Determine the [x, y] coordinate at the center of the cell enclosing the given text.  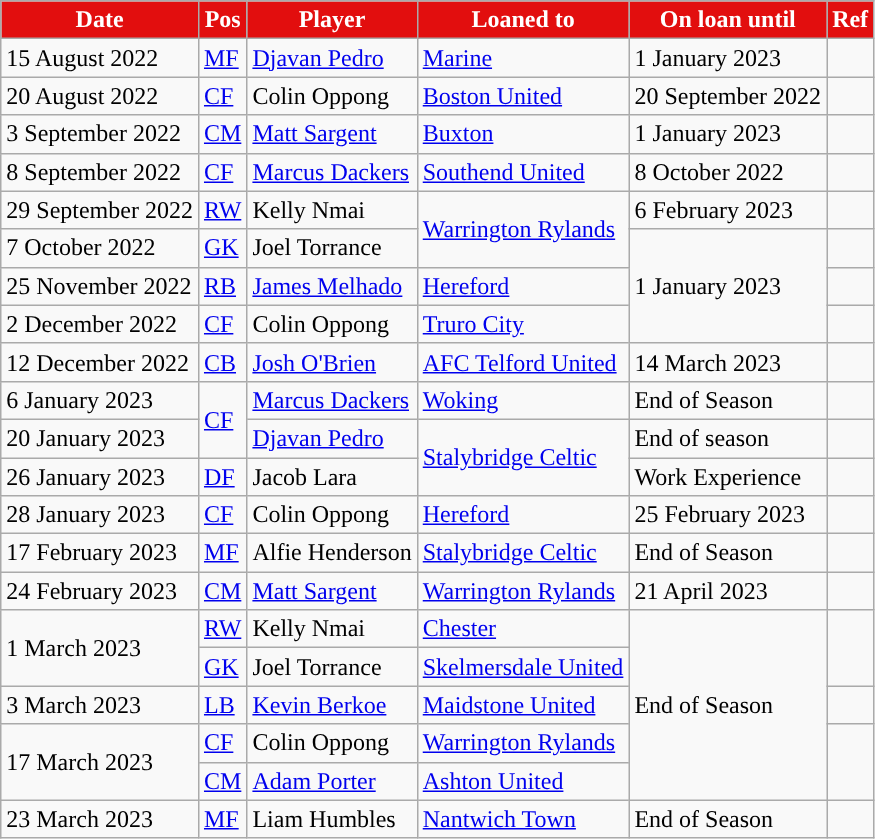
8 September 2022 [100, 172]
Marine [523, 58]
14 March 2023 [728, 362]
Chester [523, 629]
Kevin Berkoe [332, 705]
Pos [222, 20]
17 March 2023 [100, 762]
15 August 2022 [100, 58]
3 March 2023 [100, 705]
Work Experience [728, 477]
Truro City [523, 324]
25 February 2023 [728, 515]
6 February 2023 [728, 210]
Ref [850, 20]
CB [222, 362]
24 February 2023 [100, 591]
Woking [523, 400]
Date [100, 20]
25 November 2022 [100, 286]
End of season [728, 438]
RB [222, 286]
Boston United [523, 96]
20 September 2022 [728, 96]
8 October 2022 [728, 172]
21 April 2023 [728, 591]
James Melhado [332, 286]
Jacob Lara [332, 477]
17 February 2023 [100, 553]
20 January 2023 [100, 438]
Liam Humbles [332, 819]
Southend United [523, 172]
Buxton [523, 134]
AFC Telford United [523, 362]
20 August 2022 [100, 96]
6 January 2023 [100, 400]
Nantwich Town [523, 819]
Adam Porter [332, 781]
23 March 2023 [100, 819]
On loan until [728, 20]
28 January 2023 [100, 515]
DF [222, 477]
12 December 2022 [100, 362]
Loaned to [523, 20]
Maidstone United [523, 705]
Ashton United [523, 781]
LB [222, 705]
Skelmersdale United [523, 667]
Alfie Henderson [332, 553]
Josh O'Brien [332, 362]
Player [332, 20]
3 September 2022 [100, 134]
2 December 2022 [100, 324]
1 March 2023 [100, 648]
26 January 2023 [100, 477]
29 September 2022 [100, 210]
7 October 2022 [100, 248]
